Capture the cell that displays the provided text and extract its (x, y) central coordinate. 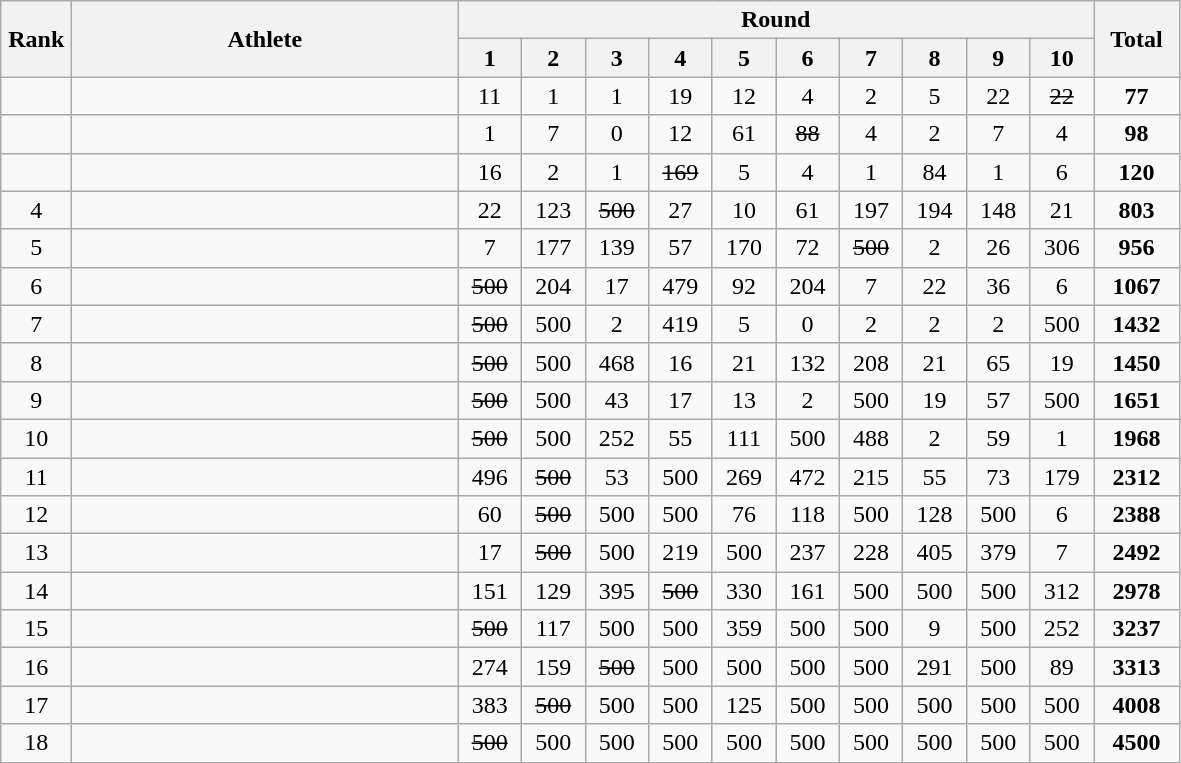
18 (36, 743)
2388 (1137, 515)
27 (681, 210)
88 (808, 134)
419 (681, 324)
197 (871, 210)
73 (998, 477)
803 (1137, 210)
Athlete (265, 39)
1651 (1137, 400)
26 (998, 248)
Round (776, 20)
15 (36, 629)
208 (871, 362)
59 (998, 438)
4500 (1137, 743)
1067 (1137, 286)
472 (808, 477)
274 (490, 667)
219 (681, 553)
151 (490, 591)
53 (617, 477)
170 (744, 248)
479 (681, 286)
228 (871, 553)
269 (744, 477)
215 (871, 477)
3313 (1137, 667)
488 (871, 438)
2978 (1137, 591)
395 (617, 591)
4008 (1137, 705)
359 (744, 629)
89 (1062, 667)
132 (808, 362)
92 (744, 286)
139 (617, 248)
123 (553, 210)
179 (1062, 477)
111 (744, 438)
76 (744, 515)
383 (490, 705)
148 (998, 210)
1450 (1137, 362)
117 (553, 629)
36 (998, 286)
125 (744, 705)
405 (935, 553)
194 (935, 210)
Rank (36, 39)
84 (935, 172)
169 (681, 172)
43 (617, 400)
291 (935, 667)
77 (1137, 96)
161 (808, 591)
312 (1062, 591)
379 (998, 553)
65 (998, 362)
98 (1137, 134)
306 (1062, 248)
1432 (1137, 324)
956 (1137, 248)
129 (553, 591)
128 (935, 515)
14 (36, 591)
330 (744, 591)
3237 (1137, 629)
118 (808, 515)
3 (617, 58)
468 (617, 362)
60 (490, 515)
1968 (1137, 438)
237 (808, 553)
2312 (1137, 477)
177 (553, 248)
159 (553, 667)
2492 (1137, 553)
120 (1137, 172)
496 (490, 477)
72 (808, 248)
Total (1137, 39)
